Return (x, y) of the center of cell containing provided text 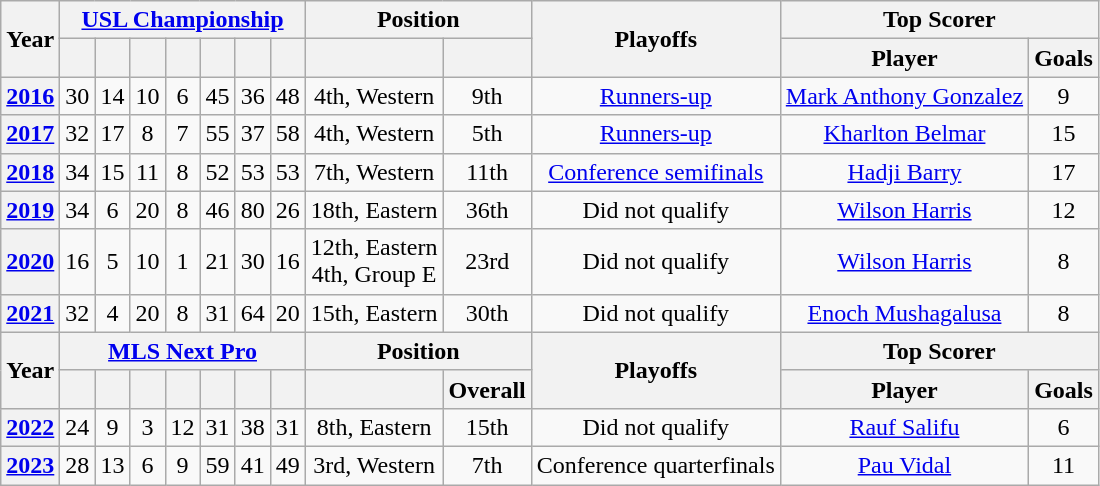
USL Championship (182, 20)
Conference quarterfinals (656, 465)
Pau Vidal (904, 465)
49 (288, 465)
18th, Eastern (374, 210)
Hadji Barry (904, 172)
8th, Eastern (374, 427)
21 (218, 262)
36 (252, 96)
15th (487, 427)
Mark Anthony Gonzalez (904, 96)
1 (182, 262)
15th, Eastern (374, 313)
23rd (487, 262)
38 (252, 427)
7th (487, 465)
Kharlton Belmar (904, 134)
48 (288, 96)
14 (112, 96)
2019 (30, 210)
12th, Eastern4th, Group E (374, 262)
52 (218, 172)
59 (218, 465)
7 (182, 134)
5 (112, 262)
46 (218, 210)
80 (252, 210)
37 (252, 134)
3 (148, 427)
2016 (30, 96)
2022 (30, 427)
5th (487, 134)
Conference semifinals (656, 172)
2017 (30, 134)
11th (487, 172)
MLS Next Pro (182, 351)
64 (252, 313)
4 (112, 313)
36th (487, 210)
13 (112, 465)
41 (252, 465)
26 (288, 210)
2020 (30, 262)
3rd, Western (374, 465)
2023 (30, 465)
Overall (487, 389)
28 (78, 465)
9th (487, 96)
45 (218, 96)
2021 (30, 313)
55 (218, 134)
58 (288, 134)
2018 (30, 172)
24 (78, 427)
30th (487, 313)
Rauf Salifu (904, 427)
Enoch Mushagalusa (904, 313)
7th, Western (374, 172)
